Extract the (X, Y) coordinate from the center of the cell holding the provided text.  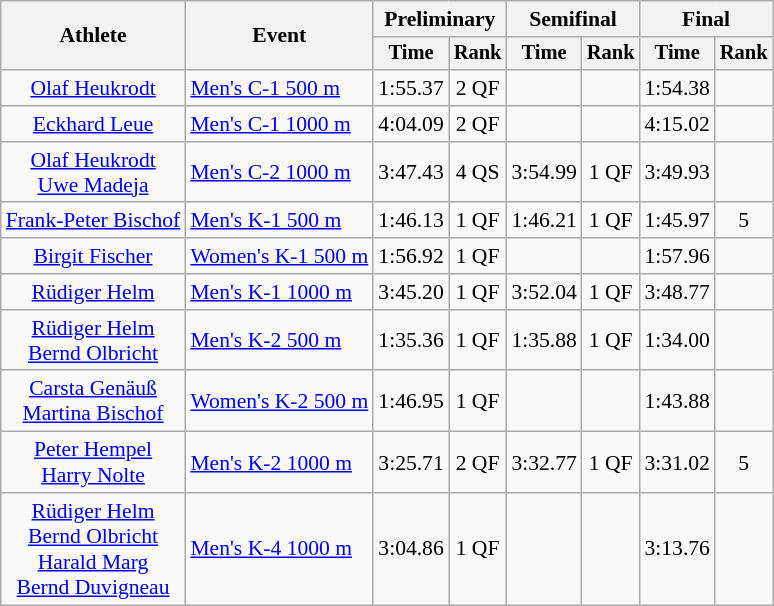
4 QS (478, 172)
Eckhard Leue (94, 124)
Birgit Fischer (94, 256)
1:55.37 (410, 88)
Olaf HeukrodtUwe Madeja (94, 172)
1:54.38 (676, 88)
3:54.99 (544, 172)
1:35.36 (410, 340)
3:31.02 (676, 462)
Athlete (94, 36)
Carsta GenäußMartina Bischof (94, 402)
1:46.13 (410, 221)
1:46.95 (410, 402)
1:46.21 (544, 221)
3:45.20 (410, 292)
1:35.88 (544, 340)
Semifinal (572, 19)
1:34.00 (676, 340)
Preliminary (440, 19)
Olaf Heukrodt (94, 88)
Rüdiger Helm (94, 292)
Men's K-2 500 m (279, 340)
Men's C-2 1000 m (279, 172)
3:47.43 (410, 172)
4:15.02 (676, 124)
1:45.97 (676, 221)
Rüdiger HelmBernd Olbricht (94, 340)
3:32.77 (544, 462)
Men's K-1 500 m (279, 221)
Men's K-4 1000 m (279, 549)
Final (706, 19)
Women's K-1 500 m (279, 256)
Men's K-1 1000 m (279, 292)
3:04.86 (410, 549)
1:57.96 (676, 256)
3:49.93 (676, 172)
4:04.09 (410, 124)
1:56.92 (410, 256)
Men's C-1 500 m (279, 88)
3:13.76 (676, 549)
Women's K-2 500 m (279, 402)
Event (279, 36)
Rüdiger HelmBernd OlbrichtHarald MargBernd Duvigneau (94, 549)
1:43.88 (676, 402)
3:25.71 (410, 462)
Peter HempelHarry Nolte (94, 462)
3:52.04 (544, 292)
Men's K-2 1000 m (279, 462)
Men's C-1 1000 m (279, 124)
Frank-Peter Bischof (94, 221)
3:48.77 (676, 292)
